Return [x, y] of the center of cell containing provided text 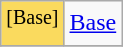
[Base] [32, 24]
Base [93, 24]
